Find where the given text appears and provide that cell's center as [x, y] coordinate. 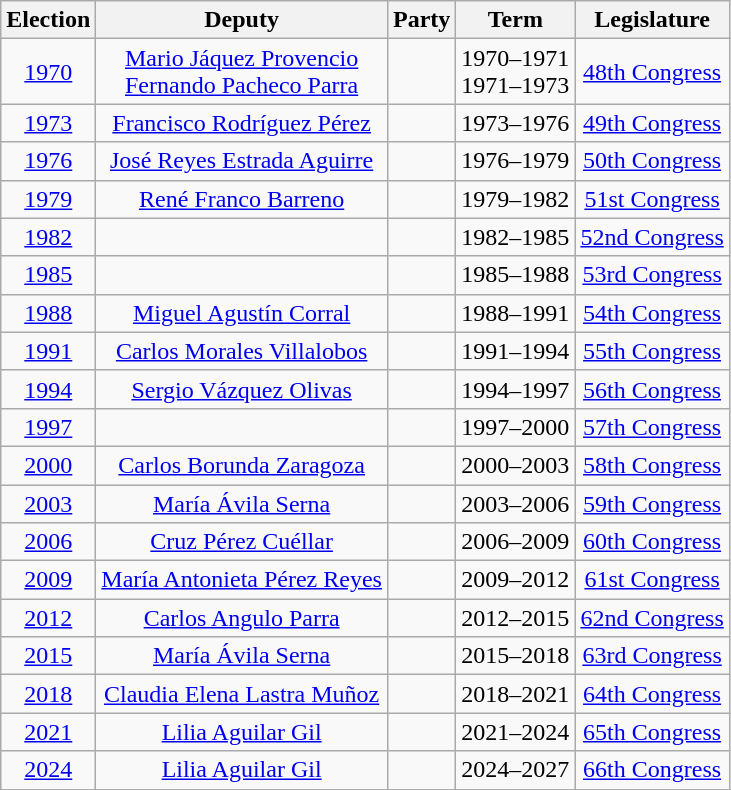
48th Congress [652, 72]
2012–2015 [516, 618]
Carlos Borunda Zaragoza [242, 465]
Miguel Agustín Corral [242, 313]
1994–1997 [516, 389]
2018–2021 [516, 694]
2015 [48, 656]
53rd Congress [652, 275]
2009 [48, 580]
49th Congress [652, 123]
Deputy [242, 20]
1997 [48, 427]
51st Congress [652, 199]
1994 [48, 389]
Legislature [652, 20]
2009–2012 [516, 580]
61st Congress [652, 580]
54th Congress [652, 313]
1985 [48, 275]
58th Congress [652, 465]
2006 [48, 542]
2006–2009 [516, 542]
Election [48, 20]
1982–1985 [516, 237]
2015–2018 [516, 656]
2021–2024 [516, 732]
René Franco Barreno [242, 199]
2018 [48, 694]
2024 [48, 770]
1985–1988 [516, 275]
Party [421, 20]
57th Congress [652, 427]
59th Congress [652, 503]
2003 [48, 503]
1979 [48, 199]
52nd Congress [652, 237]
Sergio Vázquez Olivas [242, 389]
1997–2000 [516, 427]
2000–2003 [516, 465]
Carlos Morales Villalobos [242, 351]
1988–1991 [516, 313]
2021 [48, 732]
1973–1976 [516, 123]
1976 [48, 161]
62nd Congress [652, 618]
María Antonieta Pérez Reyes [242, 580]
1970–19711971–1973 [516, 72]
Claudia Elena Lastra Muñoz [242, 694]
65th Congress [652, 732]
2000 [48, 465]
60th Congress [652, 542]
1973 [48, 123]
56th Congress [652, 389]
50th Congress [652, 161]
José Reyes Estrada Aguirre [242, 161]
1991 [48, 351]
1982 [48, 237]
1979–1982 [516, 199]
2024–2027 [516, 770]
64th Congress [652, 694]
1988 [48, 313]
Term [516, 20]
55th Congress [652, 351]
66th Congress [652, 770]
Francisco Rodríguez Pérez [242, 123]
2012 [48, 618]
Mario Jáquez ProvencioFernando Pacheco Parra [242, 72]
63rd Congress [652, 656]
Carlos Angulo Parra [242, 618]
Cruz Pérez Cuéllar [242, 542]
1991–1994 [516, 351]
2003–2006 [516, 503]
1970 [48, 72]
1976–1979 [516, 161]
